Find where the given text appears and provide that cell's center as [X, Y] coordinate. 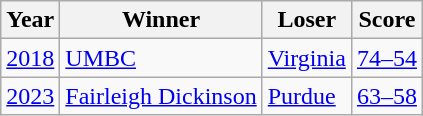
2018 [30, 58]
Score [386, 20]
63–58 [386, 96]
Loser [306, 20]
UMBC [161, 58]
Year [30, 20]
Winner [161, 20]
Purdue [306, 96]
74–54 [386, 58]
Fairleigh Dickinson [161, 96]
Virginia [306, 58]
2023 [30, 96]
